Return the (x, y) coordinate for the center point of the cell that contains the specified text.  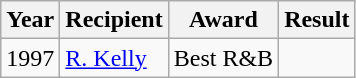
Recipient (114, 20)
Best R&B (223, 58)
Year (30, 20)
Result (317, 20)
1997 (30, 58)
Award (223, 20)
R. Kelly (114, 58)
